For the text-containing cell, return its midpoint in (x, y) coordinate format. 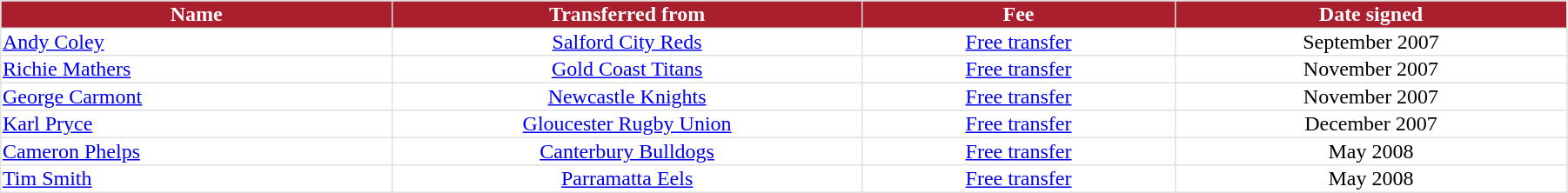
Gold Coast Titans (627, 70)
December 2007 (1370, 124)
Gloucester Rugby Union (627, 124)
Date signed (1370, 15)
George Carmont (197, 96)
Newcastle Knights (627, 96)
Transferred from (627, 15)
Andy Coley (197, 42)
September 2007 (1370, 42)
Tim Smith (197, 179)
Cameron Phelps (197, 151)
Richie Mathers (197, 70)
Fee (1019, 15)
Karl Pryce (197, 124)
Salford City Reds (627, 42)
Parramatta Eels (627, 179)
Canterbury Bulldogs (627, 151)
Name (197, 15)
